Pinpoint the cell where the given text exists, returning its (x, y) midpoint coordinate. 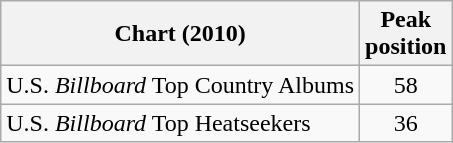
Peakposition (406, 34)
Chart (2010) (180, 34)
58 (406, 85)
36 (406, 123)
U.S. Billboard Top Heatseekers (180, 123)
U.S. Billboard Top Country Albums (180, 85)
